Scan for the cell matching the given text and deliver its [x, y] coordinate at center. 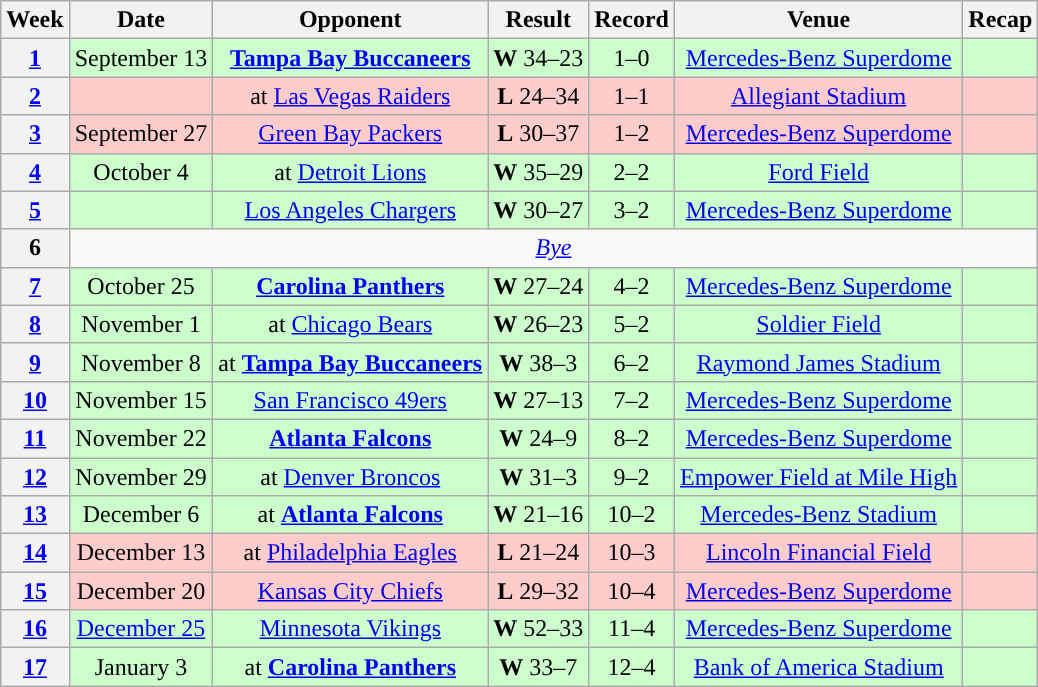
September 13 [141, 58]
December 6 [141, 515]
9–2 [632, 477]
Atlanta Falcons [350, 438]
16 [35, 629]
L 21–24 [538, 553]
Allegiant Stadium [818, 96]
10–2 [632, 515]
15 [35, 591]
November 22 [141, 438]
8 [35, 324]
W 34–23 [538, 58]
17 [35, 667]
October 25 [141, 286]
Recap [1000, 20]
November 8 [141, 362]
January 3 [141, 667]
1–2 [632, 134]
Lincoln Financial Field [818, 553]
7 [35, 286]
W 30–27 [538, 210]
L 30–37 [538, 134]
4 [35, 172]
Carolina Panthers [350, 286]
1–0 [632, 58]
November 29 [141, 477]
5 [35, 210]
Venue [818, 20]
11–4 [632, 629]
Green Bay Packers [350, 134]
Raymond James Stadium [818, 362]
Bye [554, 248]
9 [35, 362]
14 [35, 553]
W 24–9 [538, 438]
Tampa Bay Buccaneers [350, 58]
7–2 [632, 400]
W 27–13 [538, 400]
Result [538, 20]
Soldier Field [818, 324]
December 13 [141, 553]
12–4 [632, 667]
Bank of America Stadium [818, 667]
1 [35, 58]
L 24–34 [538, 96]
W 52–33 [538, 629]
Week [35, 20]
2–2 [632, 172]
at Las Vegas Raiders [350, 96]
November 15 [141, 400]
6 [35, 248]
11 [35, 438]
at Detroit Lions [350, 172]
W 35–29 [538, 172]
November 1 [141, 324]
Ford Field [818, 172]
6–2 [632, 362]
December 20 [141, 591]
at Tampa Bay Buccaneers [350, 362]
Opponent [350, 20]
Kansas City Chiefs [350, 591]
3 [35, 134]
4–2 [632, 286]
10–4 [632, 591]
at Atlanta Falcons [350, 515]
5–2 [632, 324]
L 29–32 [538, 591]
2 [35, 96]
1–1 [632, 96]
3–2 [632, 210]
at Chicago Bears [350, 324]
Mercedes-Benz Stadium [818, 515]
10 [35, 400]
Empower Field at Mile High [818, 477]
at Denver Broncos [350, 477]
13 [35, 515]
W 38–3 [538, 362]
San Francisco 49ers [350, 400]
8–2 [632, 438]
12 [35, 477]
October 4 [141, 172]
Minnesota Vikings [350, 629]
W 26–23 [538, 324]
September 27 [141, 134]
W 31–3 [538, 477]
at Philadelphia Eagles [350, 553]
W 21–16 [538, 515]
Los Angeles Chargers [350, 210]
10–3 [632, 553]
December 25 [141, 629]
W 27–24 [538, 286]
W 33–7 [538, 667]
Record [632, 20]
at Carolina Panthers [350, 667]
Date [141, 20]
